Return (X, Y) of the center of cell containing provided text 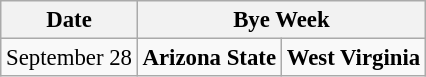
Arizona State (209, 58)
West Virginia (353, 58)
September 28 (69, 58)
Date (69, 20)
Bye Week (281, 20)
